Output the (X, Y) coordinate of the center of the cell containing the given text.  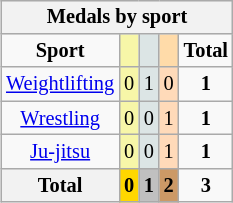
Wrestling (60, 118)
3 (206, 185)
Ju-jitsu (60, 152)
Medals by sport (117, 17)
2 (169, 185)
Weightlifting (60, 84)
Sport (60, 51)
